Return the (x, y) coordinate for the center point of the cell that contains the specified text.  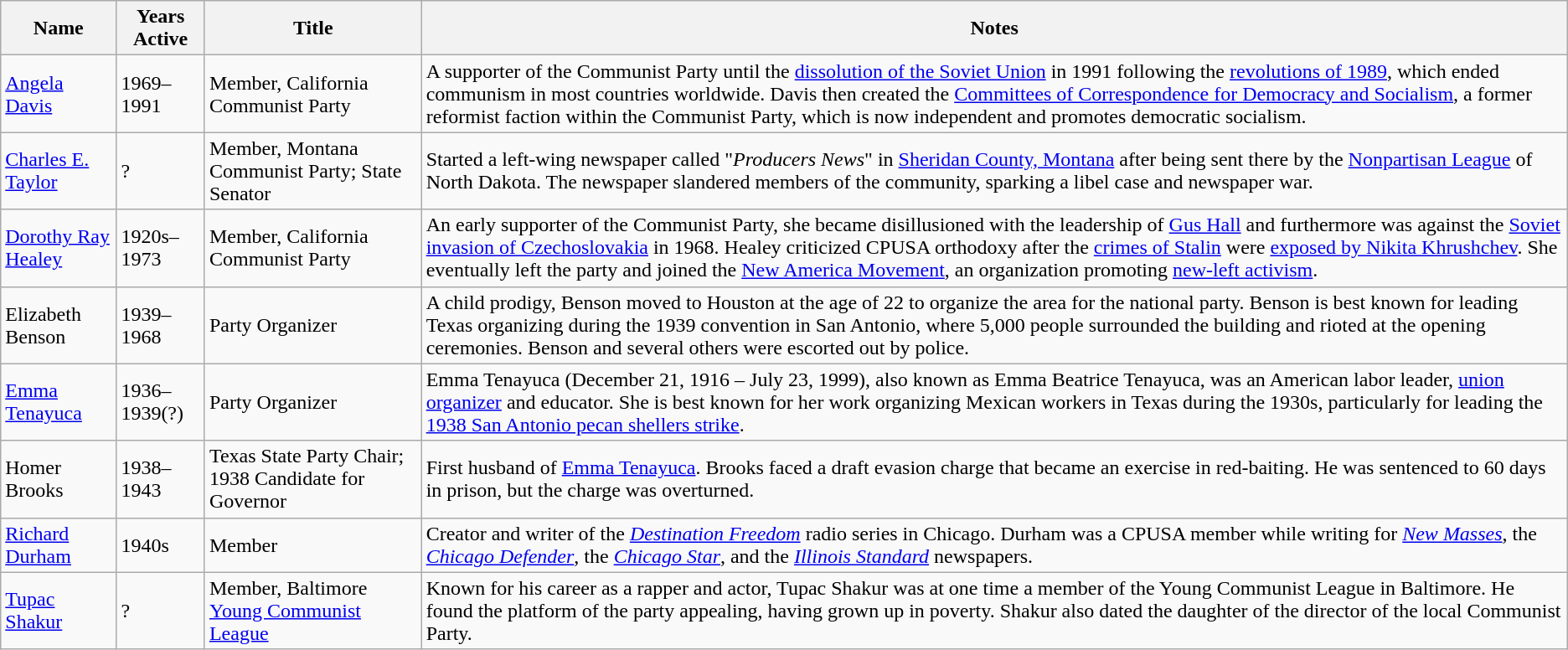
Title (313, 28)
1938–1943 (161, 479)
Emma Tenayuca (59, 402)
Name (59, 28)
1939–1968 (161, 325)
Elizabeth Benson (59, 325)
Notes (994, 28)
Tupac Shakur (59, 611)
Angela Davis (59, 94)
Member, Baltimore Young Communist League (313, 611)
1940s (161, 544)
Dorothy Ray Healey (59, 248)
1920s–1973 (161, 248)
Member (313, 544)
Texas State Party Chair; 1938 Candidate for Governor (313, 479)
Charles E. Taylor (59, 171)
Homer Brooks (59, 479)
1969–1991 (161, 94)
Years Active (161, 28)
Member, Montana Communist Party; State Senator (313, 171)
Richard Durham (59, 544)
1936–1939(?) (161, 402)
